From the cell containing the given text, extract its center point as (X, Y) coordinate. 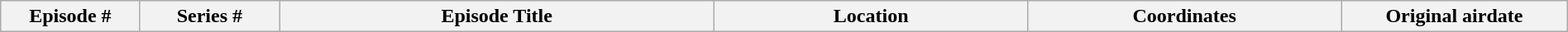
Episode # (70, 16)
Location (872, 16)
Episode Title (497, 16)
Coordinates (1184, 16)
Series # (209, 16)
Original airdate (1455, 16)
